Output the (x, y) coordinate of the center of the cell containing the given text.  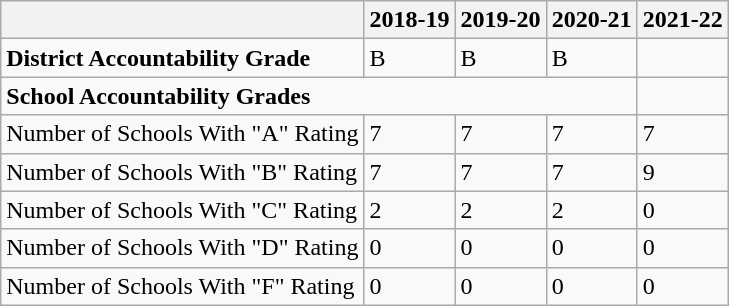
Number of Schools With "C" Rating (182, 210)
9 (682, 172)
Number of Schools With "B" Rating (182, 172)
Number of Schools With "A" Rating (182, 134)
Number of Schools With "F" Rating (182, 286)
2020-21 (592, 20)
School Accountability Grades (319, 96)
Number of Schools With "D" Rating (182, 248)
District Accountability Grade (182, 58)
2021-22 (682, 20)
2019-20 (500, 20)
2018-19 (410, 20)
